Identify which cell holds the provided text, then report its [X, Y] central coordinate. 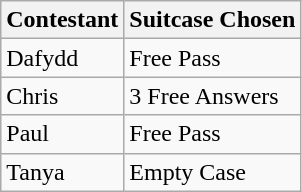
Suitcase Chosen [212, 20]
Chris [62, 96]
3 Free Answers [212, 96]
Contestant [62, 20]
Paul [62, 134]
Dafydd [62, 58]
Tanya [62, 172]
Empty Case [212, 172]
